Detect which cell encompasses the target text, then output its [X, Y] center coordinate. 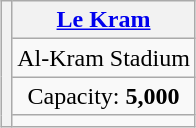
Al-Kram Stadium [104, 58]
Le Kram [104, 20]
Capacity: 5,000 [104, 96]
